Return the [X, Y] coordinate for the center point of the cell that contains the specified text.  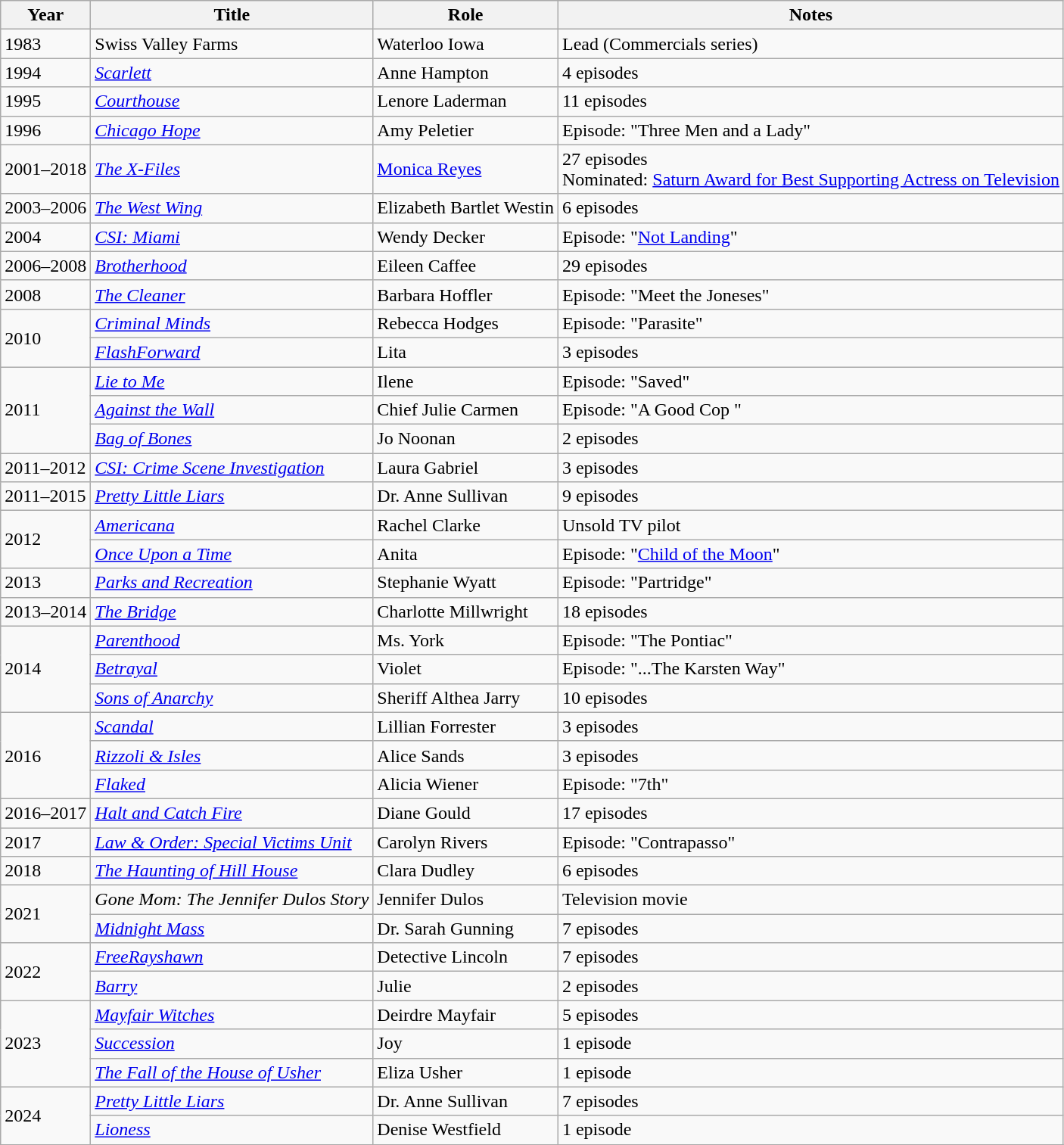
2024 [45, 1115]
27 episodesNominated: Saturn Award for Best Supporting Actress on Television [810, 170]
Succession [232, 1044]
Mayfair Witches [232, 1015]
The Haunting of Hill House [232, 871]
Wendy Decker [466, 237]
Diane Gould [466, 813]
Gone Mom: The Jennifer Dulos Story [232, 900]
Episode: "Partridge" [810, 583]
Flaked [232, 784]
Ilene [466, 381]
Violet [466, 669]
Laura Gabriel [466, 468]
Midnight Mass [232, 929]
2003–2006 [45, 208]
Detective Lincoln [466, 957]
Rizzoli & Isles [232, 755]
Eliza Usher [466, 1072]
Bag of Bones [232, 439]
Once Upon a Time [232, 554]
Episode: "The Pontiac" [810, 640]
Anne Hampton [466, 73]
Monica Reyes [466, 170]
17 episodes [810, 813]
Title [232, 15]
Halt and Catch Fire [232, 813]
2023 [45, 1044]
Waterloo Iowa [466, 44]
FreeRayshawn [232, 957]
Betrayal [232, 669]
Year [45, 15]
Television movie [810, 900]
29 episodes [810, 266]
11 episodes [810, 101]
2011 [45, 409]
Episode: "Three Men and a Lady" [810, 130]
1994 [45, 73]
Notes [810, 15]
Rebecca Hodges [466, 323]
Clara Dudley [466, 871]
Rachel Clarke [466, 525]
5 episodes [810, 1015]
The Cleaner [232, 294]
CSI: Crime Scene Investigation [232, 468]
Parenthood [232, 640]
Episode: "Meet the Joneses" [810, 294]
Carolyn Rivers [466, 842]
18 episodes [810, 611]
Episode: "Contrapasso" [810, 842]
1983 [45, 44]
The Bridge [232, 611]
FlashForward [232, 352]
2001–2018 [45, 170]
2022 [45, 972]
2018 [45, 871]
Jo Noonan [466, 439]
2011–2015 [45, 496]
2004 [45, 237]
The Fall of the House of Usher [232, 1072]
9 episodes [810, 496]
Elizabeth Bartlet Westin [466, 208]
1995 [45, 101]
Scandal [232, 727]
Episode: "A Good Cop " [810, 410]
2011–2012 [45, 468]
2016–2017 [45, 813]
Deirdre Mayfair [466, 1015]
2012 [45, 540]
Stephanie Wyatt [466, 583]
Americana [232, 525]
2017 [45, 842]
Amy Peletier [466, 130]
Sheriff Althea Jarry [466, 698]
Role [466, 15]
Episode: "Saved" [810, 381]
Denise Westfield [466, 1130]
Dr. Sarah Gunning [466, 929]
Chicago Hope [232, 130]
Episode: "Parasite" [810, 323]
2006–2008 [45, 266]
The X-Files [232, 170]
Charlotte Millwright [466, 611]
CSI: Miami [232, 237]
2014 [45, 669]
Brotherhood [232, 266]
Eileen Caffee [466, 266]
Parks and Recreation [232, 583]
2013–2014 [45, 611]
Lillian Forrester [466, 727]
Scarlett [232, 73]
Episode: "Not Landing" [810, 237]
Sons of Anarchy [232, 698]
Anita [466, 554]
Courthouse [232, 101]
Episode: "7th" [810, 784]
2010 [45, 338]
Lead (Commercials series) [810, 44]
Episode: "...The Karsten Way" [810, 669]
Joy [466, 1044]
Episode: "Child of the Moon" [810, 554]
1996 [45, 130]
10 episodes [810, 698]
Alicia Wiener [466, 784]
Chief Julie Carmen [466, 410]
4 episodes [810, 73]
Jennifer Dulos [466, 900]
The West Wing [232, 208]
Ms. York [466, 640]
Law & Order: Special Victims Unit [232, 842]
Lie to Me [232, 381]
2021 [45, 914]
2008 [45, 294]
Unsold TV pilot [810, 525]
Lioness [232, 1130]
Lenore Laderman [466, 101]
Alice Sands [466, 755]
Against the Wall [232, 410]
Criminal Minds [232, 323]
Barry [232, 986]
Barbara Hoffler [466, 294]
Swiss Valley Farms [232, 44]
Julie [466, 986]
2016 [45, 755]
Lita [466, 352]
2013 [45, 583]
